Determine the (x, y) coordinate at the center of the cell enclosing the given text.  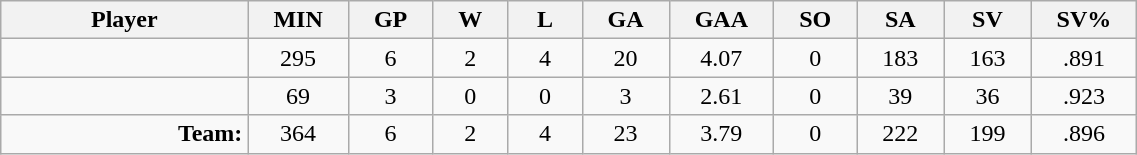
295 (298, 58)
SO (816, 20)
4.07 (721, 58)
2.61 (721, 96)
SV (988, 20)
SV% (1084, 20)
163 (988, 58)
23 (626, 134)
Player (124, 20)
222 (900, 134)
183 (900, 58)
Team: (124, 134)
.891 (1084, 58)
.896 (1084, 134)
.923 (1084, 96)
3.79 (721, 134)
GA (626, 20)
364 (298, 134)
199 (988, 134)
69 (298, 96)
39 (900, 96)
36 (988, 96)
SA (900, 20)
W (470, 20)
GAA (721, 20)
MIN (298, 20)
20 (626, 58)
GP (390, 20)
L (545, 20)
